Output the [x, y] coordinate of the center of the cell containing the given text.  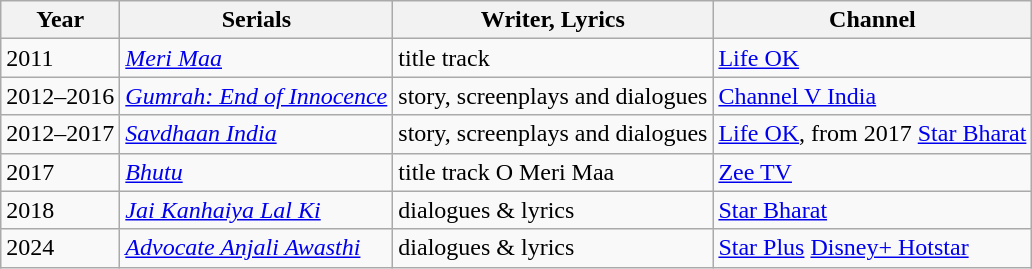
2012–2017 [60, 134]
title track [553, 58]
Writer, Lyrics [553, 20]
Channel V India [872, 96]
Savdhaan India [256, 134]
Jai Kanhaiya Lal Ki [256, 210]
Zee TV [872, 172]
Year [60, 20]
2011 [60, 58]
Life OK [872, 58]
title track O Meri Maa [553, 172]
Advocate Anjali Awasthi [256, 248]
Star Bharat [872, 210]
Meri Maa [256, 58]
2024 [60, 248]
Serials [256, 20]
2018 [60, 210]
Star Plus Disney+ Hotstar [872, 248]
Bhutu [256, 172]
Channel [872, 20]
Life OK, from 2017 Star Bharat [872, 134]
2017 [60, 172]
Gumrah: End of Innocence [256, 96]
2012–2016 [60, 96]
